From the cell containing the given text, extract its center point as [X, Y] coordinate. 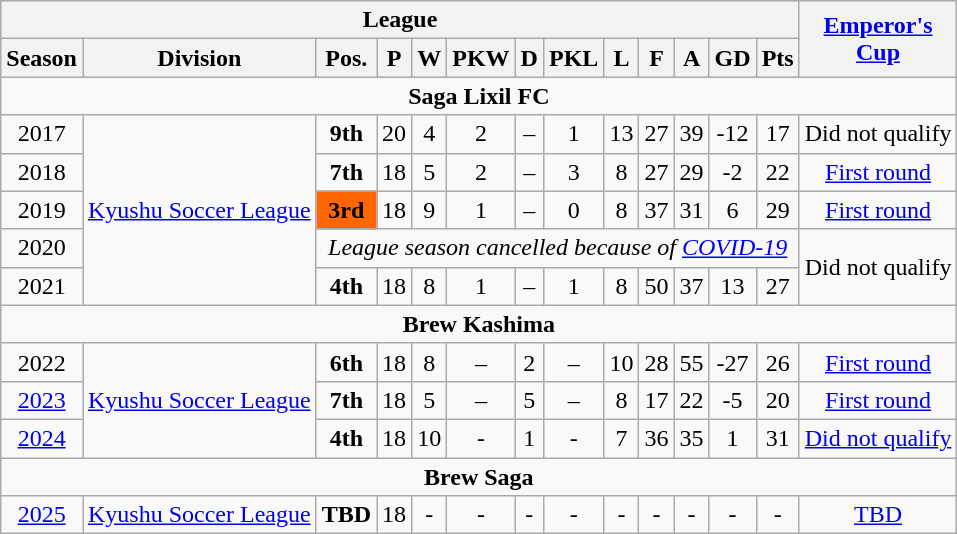
2025 [42, 515]
D [529, 58]
League season cancelled because of COVID-19 [558, 248]
3rd [346, 210]
3 [573, 172]
P [394, 58]
PKW [481, 58]
2024 [42, 438]
Division [199, 58]
Emperor's Cup [878, 39]
2017 [42, 134]
9 [430, 210]
2018 [42, 172]
35 [692, 438]
26 [778, 362]
6 [732, 210]
2019 [42, 210]
A [692, 58]
L [622, 58]
Pos. [346, 58]
GD [732, 58]
7 [622, 438]
Pts [778, 58]
39 [692, 134]
4 [430, 134]
Season [42, 58]
2021 [42, 286]
36 [656, 438]
9th [346, 134]
-27 [732, 362]
0 [573, 210]
F [656, 58]
50 [656, 286]
Brew Saga [479, 477]
28 [656, 362]
Saga Lixil FC [479, 96]
2022 [42, 362]
2023 [42, 400]
6th [346, 362]
-5 [732, 400]
PKL [573, 58]
2020 [42, 248]
Brew Kashima [479, 324]
W [430, 58]
-12 [732, 134]
-2 [732, 172]
55 [692, 362]
League [400, 20]
